Extract the [x, y] coordinate from the center of the cell holding the provided text.  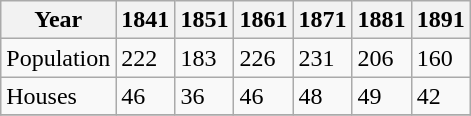
226 [264, 58]
1871 [322, 20]
1891 [440, 20]
183 [204, 58]
Population [58, 58]
1881 [382, 20]
Year [58, 20]
160 [440, 58]
48 [322, 96]
Houses [58, 96]
36 [204, 96]
206 [382, 58]
1841 [146, 20]
1851 [204, 20]
42 [440, 96]
222 [146, 58]
231 [322, 58]
49 [382, 96]
1861 [264, 20]
